From the cell containing the given text, extract its center point as [x, y] coordinate. 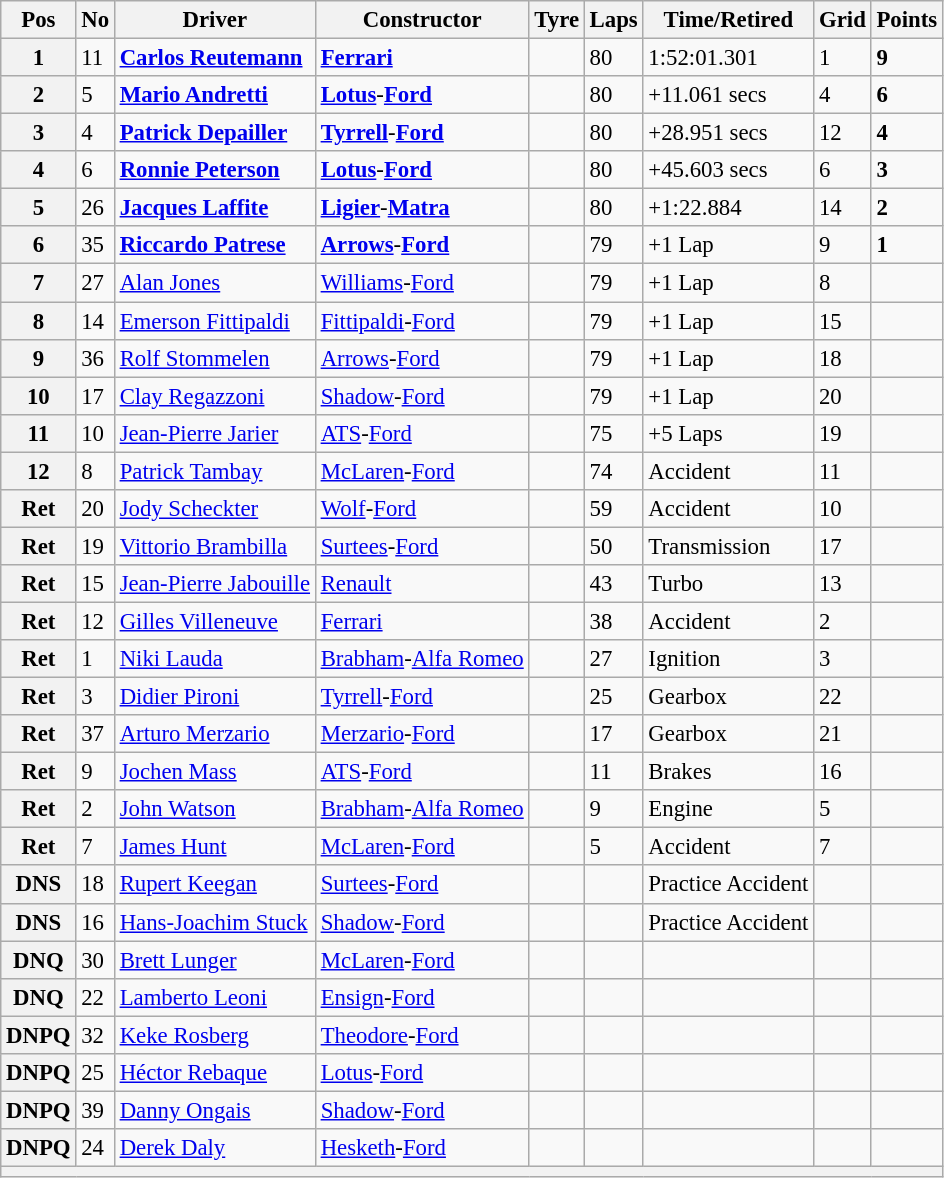
Gilles Villeneuve [214, 621]
24 [95, 1148]
Mario Andretti [214, 95]
38 [614, 621]
Derek Daly [214, 1148]
No [95, 20]
35 [95, 245]
Fittipaldi-Ford [422, 321]
Jacques Laffite [214, 208]
James Hunt [214, 847]
Patrick Depailler [214, 133]
Patrick Tambay [214, 471]
1:52:01.301 [728, 58]
36 [95, 358]
Ronnie Peterson [214, 170]
30 [95, 960]
Tyre [556, 20]
+11.061 secs [728, 95]
Wolf-Ford [422, 509]
Grid [842, 20]
Emerson Fittipaldi [214, 321]
+1:22.884 [728, 208]
Theodore-Ford [422, 1035]
Carlos Reutemann [214, 58]
Danny Ongais [214, 1110]
Rolf Stommelen [214, 358]
Brakes [728, 772]
75 [614, 433]
+5 Laps [728, 433]
21 [842, 734]
Merzario-Ford [422, 734]
John Watson [214, 809]
74 [614, 471]
13 [842, 584]
Turbo [728, 584]
Constructor [422, 20]
Points [906, 20]
Vittorio Brambilla [214, 546]
+45.603 secs [728, 170]
Driver [214, 20]
43 [614, 584]
26 [95, 208]
Jean-Pierre Jarier [214, 433]
Hesketh-Ford [422, 1148]
Jochen Mass [214, 772]
Williams-Ford [422, 283]
Ignition [728, 659]
Arturo Merzario [214, 734]
Renault [422, 584]
Time/Retired [728, 20]
Jean-Pierre Jabouille [214, 584]
Clay Regazzoni [214, 396]
Riccardo Patrese [214, 245]
Didier Pironi [214, 697]
Keke Rosberg [214, 1035]
Héctor Rebaque [214, 1073]
Ligier-Matra [422, 208]
32 [95, 1035]
39 [95, 1110]
Pos [38, 20]
Transmission [728, 546]
37 [95, 734]
Laps [614, 20]
Hans-Joachim Stuck [214, 922]
Engine [728, 809]
Lamberto Leoni [214, 997]
Jody Scheckter [214, 509]
Rupert Keegan [214, 885]
59 [614, 509]
Alan Jones [214, 283]
Ensign-Ford [422, 997]
Niki Lauda [214, 659]
+28.951 secs [728, 133]
Brett Lunger [214, 960]
50 [614, 546]
